Identify which cell holds the provided text, then report its (x, y) central coordinate. 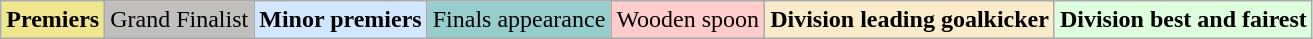
Division leading goalkicker (910, 20)
Premiers (53, 20)
Finals appearance (519, 20)
Wooden spoon (688, 20)
Grand Finalist (180, 20)
Minor premiers (340, 20)
Division best and fairest (1183, 20)
